Output the [x, y] coordinate of the center of the cell containing the given text.  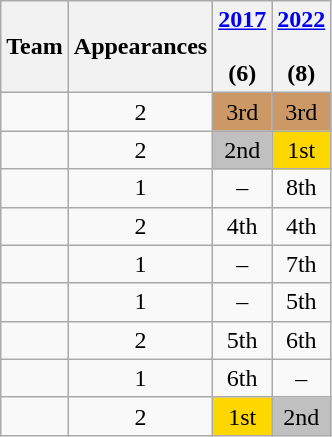
Team [35, 47]
2017(6) [242, 47]
Appearances [140, 47]
7th [302, 264]
8th [302, 188]
2022(8) [302, 47]
